Pinpoint the cell where the given text exists, returning its (x, y) midpoint coordinate. 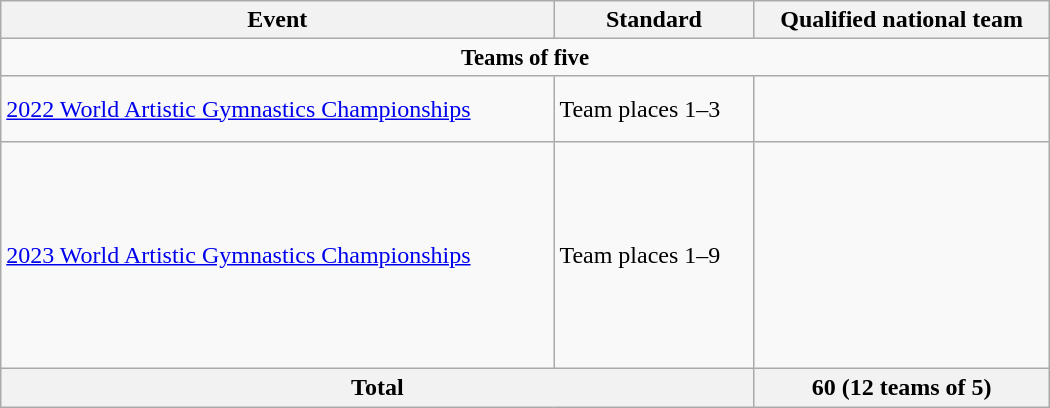
Standard (654, 20)
2022 World Artistic Gymnastics Championships (278, 108)
60 (12 teams of 5) (902, 388)
Event (278, 20)
2023 World Artistic Gymnastics Championships (278, 254)
Team places 1–9 (654, 254)
Qualified national team (902, 20)
Total (378, 388)
Team places 1–3 (654, 108)
Teams of five (525, 58)
